Extract the (X, Y) coordinate from the center of the cell holding the provided text.  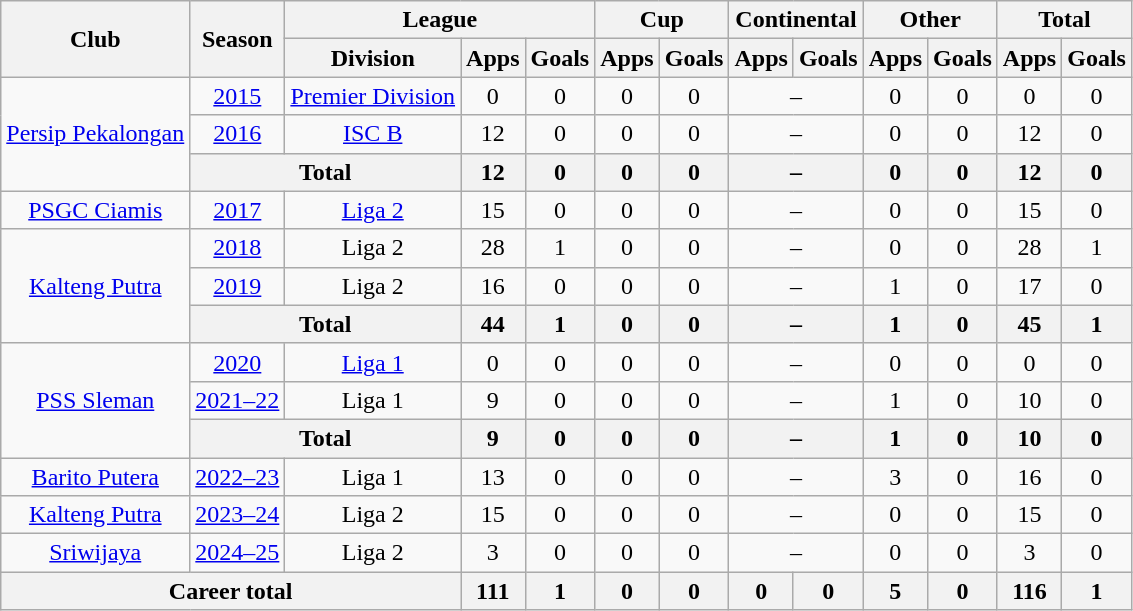
2024–25 (238, 553)
Season (238, 39)
PSS Sleman (96, 400)
2016 (238, 134)
Career total (231, 591)
2019 (238, 286)
Continental (796, 20)
45 (1029, 324)
2018 (238, 248)
PSGC Ciamis (96, 210)
Barito Putera (96, 477)
ISC B (373, 134)
Club (96, 39)
2015 (238, 96)
5 (895, 591)
Division (373, 58)
2017 (238, 210)
League (440, 20)
2020 (238, 362)
44 (493, 324)
111 (493, 591)
17 (1029, 286)
Cup (662, 20)
Other (930, 20)
2022–23 (238, 477)
13 (493, 477)
2021–22 (238, 400)
2023–24 (238, 515)
Premier Division (373, 96)
Sriwijaya (96, 553)
Persip Pekalongan (96, 134)
116 (1029, 591)
